Provide the (x, y) coordinate of the cell's center where the given text is located.  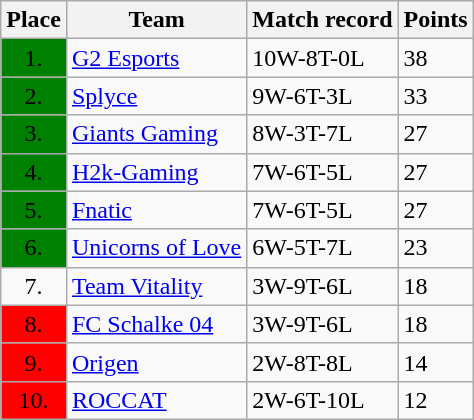
12 (436, 400)
Fnatic (156, 210)
FC Schalke 04 (156, 324)
6W-5T-7L (322, 248)
2W-8T-8L (322, 362)
Match record (322, 20)
8. (34, 324)
Place (34, 20)
8W-3T-7L (322, 134)
G2 Esports (156, 58)
Team Vitality (156, 286)
3. (34, 134)
7. (34, 286)
Splyce (156, 96)
14 (436, 362)
4. (34, 172)
5. (34, 210)
10. (34, 400)
33 (436, 96)
1. (34, 58)
9. (34, 362)
23 (436, 248)
H2k-Gaming (156, 172)
38 (436, 58)
Points (436, 20)
2. (34, 96)
Origen (156, 362)
Unicorns of Love (156, 248)
ROCCAT (156, 400)
9W-6T-3L (322, 96)
Giants Gaming (156, 134)
Team (156, 20)
6. (34, 248)
2W-6T-10L (322, 400)
10W-8T-0L (322, 58)
